Return [x, y] of the center of cell containing provided text 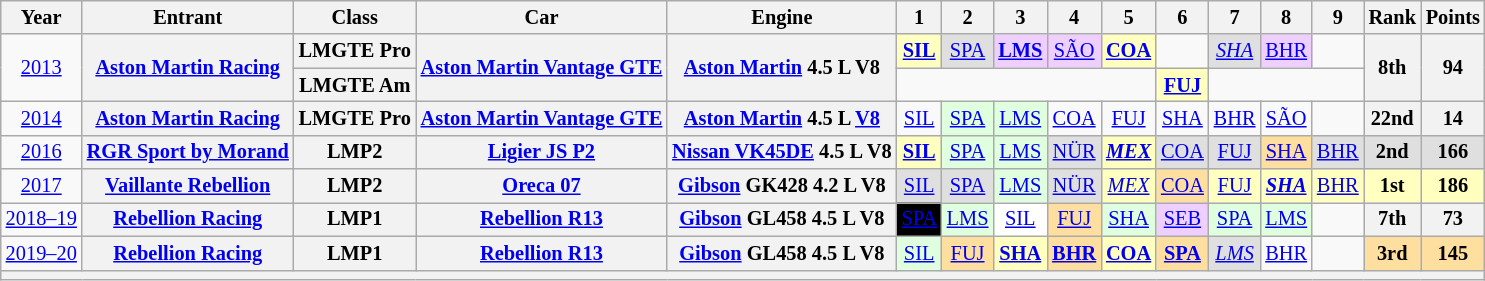
186 [1453, 186]
2016 [42, 152]
73 [1453, 219]
Entrant [188, 17]
2nd [1392, 152]
14 [1453, 118]
2019–20 [42, 253]
Class [355, 17]
8th [1392, 68]
Year [42, 17]
2013 [42, 68]
5 [1128, 17]
Car [542, 17]
Vaillante Rebellion [188, 186]
SEB [1182, 219]
22nd [1392, 118]
Engine [782, 17]
Rank [1392, 17]
145 [1453, 253]
4 [1074, 17]
Nissan VK45DE 4.5 L V8 [782, 152]
Points [1453, 17]
2 [968, 17]
8 [1286, 17]
Ligier JS P2 [542, 152]
1 [920, 17]
1st [1392, 186]
2018–19 [42, 219]
6 [1182, 17]
7th [1392, 219]
2014 [42, 118]
94 [1453, 68]
3rd [1392, 253]
9 [1338, 17]
RGR Sport by Morand [188, 152]
3 [1020, 17]
Gibson GK428 4.2 L V8 [782, 186]
LMGTE Am [355, 85]
Oreca 07 [542, 186]
7 [1235, 17]
166 [1453, 152]
2017 [42, 186]
